Identify which cell holds the provided text, then report its [x, y] central coordinate. 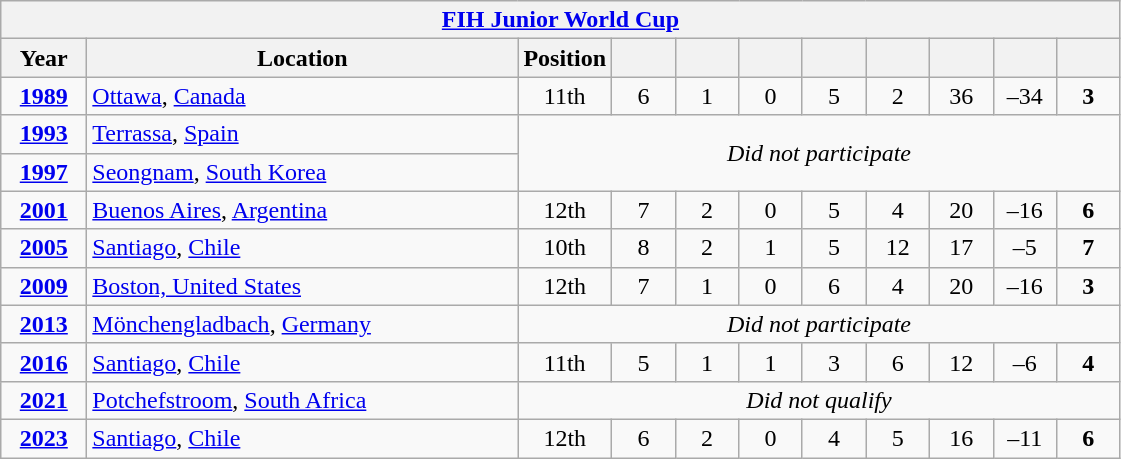
–34 [1025, 96]
36 [961, 96]
Mönchengladbach, Germany [302, 324]
–6 [1025, 362]
Did not qualify [819, 400]
17 [961, 248]
Potchefstroom, South Africa [302, 400]
1997 [44, 172]
16 [961, 438]
2023 [44, 438]
2005 [44, 248]
Seongnam, South Korea [302, 172]
–5 [1025, 248]
10th [565, 248]
Ottawa, Canada [302, 96]
Position [565, 58]
–11 [1025, 438]
2009 [44, 286]
Year [44, 58]
Terrassa, Spain [302, 134]
2001 [44, 210]
2016 [44, 362]
1989 [44, 96]
8 [644, 248]
FIH Junior World Cup [560, 20]
Buenos Aires, Argentina [302, 210]
1993 [44, 134]
Boston, United States [302, 286]
Location [302, 58]
2013 [44, 324]
2021 [44, 400]
